Detect which cell encompasses the target text, then output its (x, y) center coordinate. 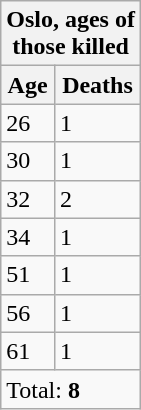
30 (28, 161)
34 (28, 237)
Deaths (97, 85)
61 (28, 351)
Oslo, ages ofthose killed (71, 34)
56 (28, 313)
32 (28, 199)
26 (28, 123)
51 (28, 275)
Total: 8 (71, 389)
Age (28, 85)
2 (97, 199)
